Determine the (X, Y) coordinate at the center of the cell enclosing the given text.  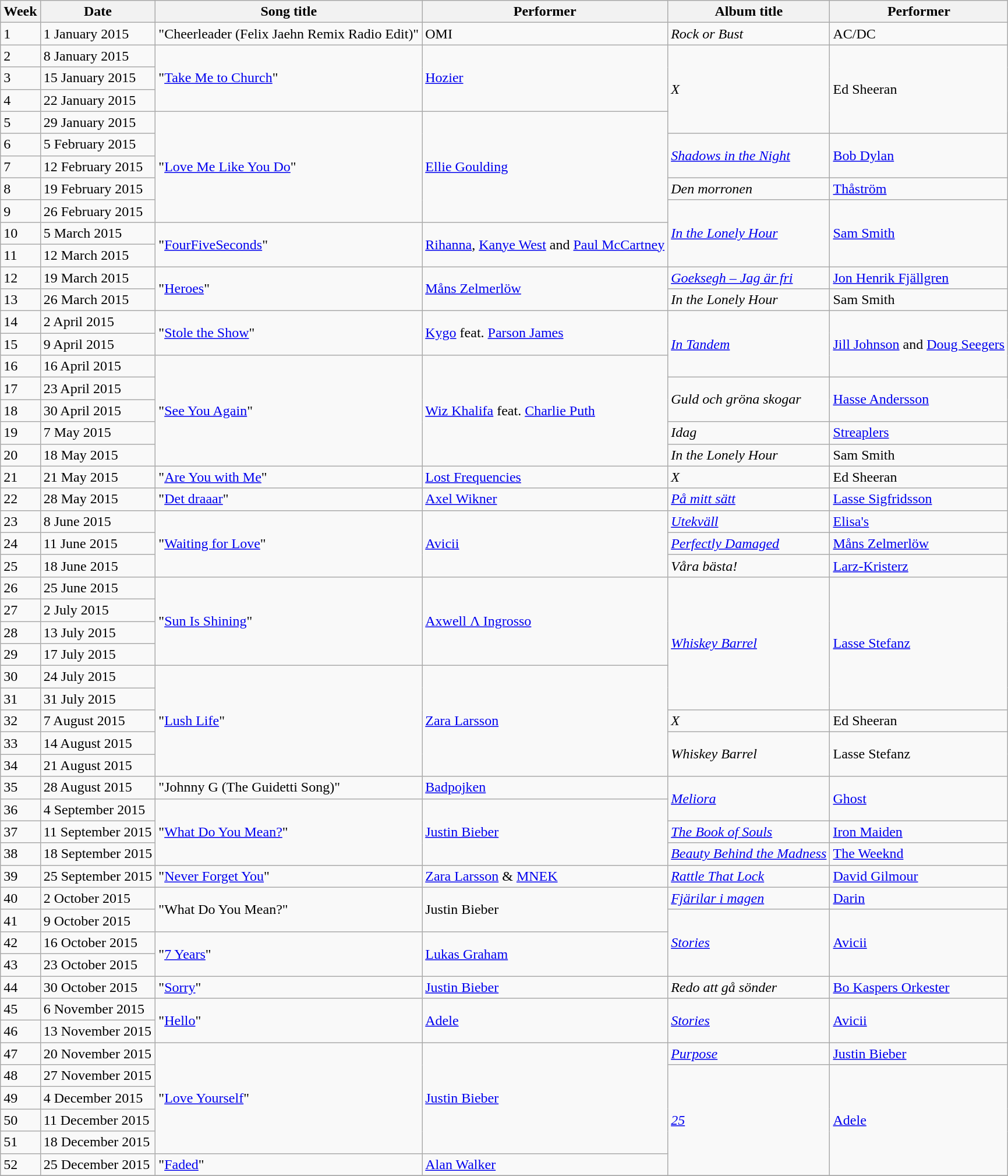
2 July 2015 (98, 610)
David Gilmour (919, 876)
34 (20, 765)
51 (20, 1142)
Rattle That Lock (749, 876)
23 October 2015 (98, 965)
"Sun Is Shining" (289, 621)
45 (20, 1009)
19 February 2015 (98, 189)
15 January 2015 (98, 78)
Elisa's (919, 521)
20 (20, 455)
2 October 2015 (98, 898)
2 (20, 56)
7 (20, 167)
32 (20, 721)
8 January 2015 (98, 56)
Hozier (545, 78)
23 (20, 521)
15 (20, 344)
27 (20, 610)
Ellie Goulding (545, 167)
16 April 2015 (98, 366)
Hasse Andersson (919, 400)
27 November 2015 (98, 1076)
12 (20, 278)
39 (20, 876)
48 (20, 1076)
16 October 2015 (98, 942)
Darin (919, 898)
Meliora (749, 799)
16 (20, 366)
17 July 2015 (98, 655)
Jill Johnson and Doug Seegers (919, 344)
Week (20, 12)
18 September 2015 (98, 854)
7 August 2015 (98, 721)
Våra bästa! (749, 566)
Fjärilar i magen (749, 898)
Zara Larsson (545, 721)
Lost Frequencies (545, 477)
49 (20, 1098)
5 February 2015 (98, 144)
"Sorry" (289, 987)
28 (20, 632)
Alan Walker (545, 1164)
Bob Dylan (919, 156)
25 December 2015 (98, 1164)
17 (20, 389)
Beauty Behind the Madness (749, 854)
11 September 2015 (98, 832)
1 (20, 34)
8 June 2015 (98, 521)
26 February 2015 (98, 211)
Kygo feat. Parson James (545, 333)
5 March 2015 (98, 233)
"Are You with Me" (289, 477)
4 September 2015 (98, 810)
26 March 2015 (98, 300)
22 January 2015 (98, 100)
28 August 2015 (98, 787)
Wiz Khalifa feat. Charlie Puth (545, 411)
1 January 2015 (98, 34)
Bo Kaspers Orkester (919, 987)
43 (20, 965)
6 (20, 144)
26 (20, 588)
"Hello" (289, 1020)
The Weeknd (919, 854)
9 April 2015 (98, 344)
50 (20, 1120)
18 December 2015 (98, 1142)
Utekväll (749, 521)
28 May 2015 (98, 499)
Ghost (919, 799)
Date (98, 12)
9 October 2015 (98, 920)
"Never Forget You" (289, 876)
Larz-Kristerz (919, 566)
14 August 2015 (98, 743)
"Take Me to Church" (289, 78)
42 (20, 942)
4 (20, 100)
21 August 2015 (98, 765)
19 March 2015 (98, 278)
30 (20, 677)
"Det draaar" (289, 499)
31 (20, 699)
"Love Yourself" (289, 1098)
"Faded" (289, 1164)
30 October 2015 (98, 987)
21 (20, 477)
Rihanna, Kanye West and Paul McCartney (545, 244)
25 June 2015 (98, 588)
24 July 2015 (98, 677)
Jon Henrik Fjällgren (919, 278)
"Cheerleader (Felix Jaehn Remix Radio Edit)" (289, 34)
6 November 2015 (98, 1009)
18 (20, 411)
3 (20, 78)
"7 Years" (289, 953)
"FourFiveSeconds" (289, 244)
14 (20, 322)
13 July 2015 (98, 632)
Lukas Graham (545, 953)
46 (20, 1032)
37 (20, 832)
41 (20, 920)
In Tandem (749, 344)
7 May 2015 (98, 433)
21 May 2015 (98, 477)
Streaplers (919, 433)
8 (20, 189)
25 September 2015 (98, 876)
Song title (289, 12)
Goeksegh – Jag är fri (749, 278)
Axwell Λ Ingrosso (545, 621)
På mitt sätt (749, 499)
Thåström (919, 189)
11 (20, 255)
Den morronen (749, 189)
"Lush Life" (289, 721)
13 November 2015 (98, 1032)
30 April 2015 (98, 411)
Album title (749, 12)
10 (20, 233)
Idag (749, 433)
"Heroes" (289, 289)
12 February 2015 (98, 167)
5 (20, 122)
2 April 2015 (98, 322)
31 July 2015 (98, 699)
"Love Me Like You Do" (289, 167)
Shadows in the Night (749, 156)
33 (20, 743)
Rock or Bust (749, 34)
4 December 2015 (98, 1098)
"Waiting for Love" (289, 543)
"Stole the Show" (289, 333)
19 (20, 433)
29 (20, 655)
47 (20, 1054)
AC/DC (919, 34)
24 (20, 543)
11 December 2015 (98, 1120)
"See You Again" (289, 411)
Axel Wikner (545, 499)
35 (20, 787)
18 May 2015 (98, 455)
"Johnny G (The Guidetti Song)" (289, 787)
40 (20, 898)
44 (20, 987)
22 (20, 499)
9 (20, 211)
Zara Larsson & MNEK (545, 876)
13 (20, 300)
OMI (545, 34)
18 June 2015 (98, 566)
Purpose (749, 1054)
38 (20, 854)
Guld och gröna skogar (749, 400)
Badpojken (545, 787)
11 June 2015 (98, 543)
12 March 2015 (98, 255)
29 January 2015 (98, 122)
Iron Maiden (919, 832)
20 November 2015 (98, 1054)
Redo att gå sönder (749, 987)
Perfectly Damaged (749, 543)
The Book of Souls (749, 832)
23 April 2015 (98, 389)
Lasse Sigfridsson (919, 499)
36 (20, 810)
52 (20, 1164)
